Locate the cell with the specified text and output its [X, Y] center coordinate. 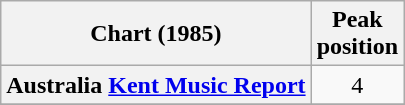
Peakposition [357, 34]
Australia Kent Music Report [156, 85]
4 [357, 85]
Chart (1985) [156, 34]
